Scan for the cell matching the given text and deliver its [X, Y] coordinate at center. 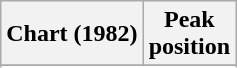
Peakposition [189, 34]
Chart (1982) [72, 34]
